Pinpoint the cell where the given text exists, returning its (x, y) midpoint coordinate. 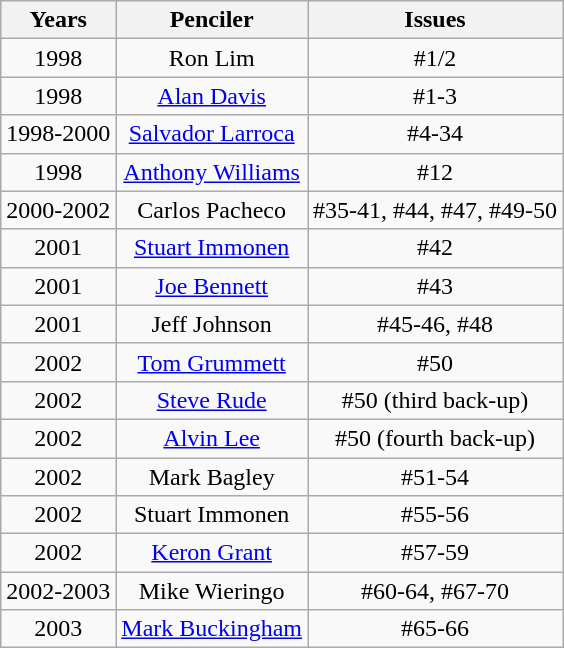
Issues (436, 20)
Alan Davis (212, 96)
#57-59 (436, 553)
#51-54 (436, 477)
2000-2002 (58, 210)
Steve Rude (212, 400)
2002-2003 (58, 591)
Years (58, 20)
#50 (436, 362)
Jeff Johnson (212, 324)
#55-56 (436, 515)
#43 (436, 286)
2003 (58, 629)
Alvin Lee (212, 438)
#1/2 (436, 58)
Anthony Williams (212, 172)
#45-46, #48 (436, 324)
Mike Wieringo (212, 591)
Joe Bennett (212, 286)
Mark Bagley (212, 477)
#1-3 (436, 96)
Mark Buckingham (212, 629)
#60-64, #67-70 (436, 591)
#4-34 (436, 134)
Tom Grummett (212, 362)
Carlos Pacheco (212, 210)
Salvador Larroca (212, 134)
1998-2000 (58, 134)
Penciler (212, 20)
#65-66 (436, 629)
#12 (436, 172)
Keron Grant (212, 553)
#50 (third back-up) (436, 400)
#42 (436, 248)
Ron Lim (212, 58)
#35-41, #44, #47, #49-50 (436, 210)
#50 (fourth back-up) (436, 438)
